From the cell containing the given text, extract its center point as [x, y] coordinate. 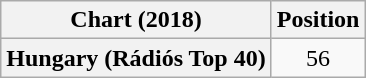
Chart (2018) [136, 20]
Position [318, 20]
56 [318, 58]
Hungary (Rádiós Top 40) [136, 58]
